Determine the [X, Y] coordinate at the center of the cell enclosing the given text.  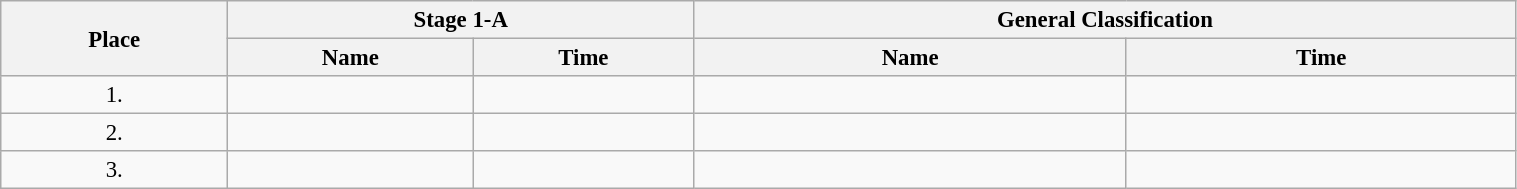
Stage 1-A [461, 20]
General Classification [1105, 20]
Place [114, 38]
3. [114, 170]
1. [114, 95]
2. [114, 133]
